Provide the (X, Y) coordinate of the cell's center where the given text is located.  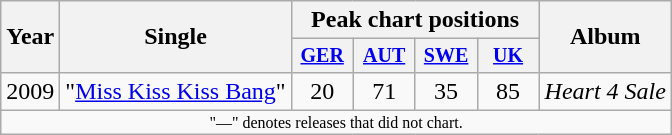
SWE (446, 56)
UK (508, 56)
85 (508, 91)
20 (322, 91)
Peak chart positions (415, 20)
71 (384, 91)
Single (176, 37)
Album (605, 37)
AUT (384, 56)
2009 (30, 91)
Heart 4 Sale (605, 91)
"—" denotes releases that did not chart. (336, 122)
Year (30, 37)
35 (446, 91)
"Miss Kiss Kiss Bang" (176, 91)
GER (322, 56)
